Identify which cell holds the provided text, then report its [x, y] central coordinate. 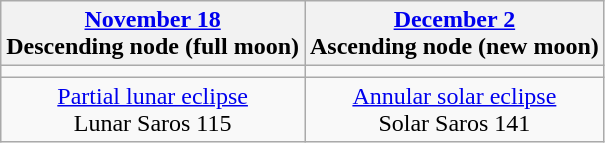
December 2Ascending node (new moon) [454, 34]
Annular solar eclipseSolar Saros 141 [454, 110]
November 18Descending node (full moon) [153, 34]
Partial lunar eclipseLunar Saros 115 [153, 110]
